From the cell containing the given text, extract its center point as [x, y] coordinate. 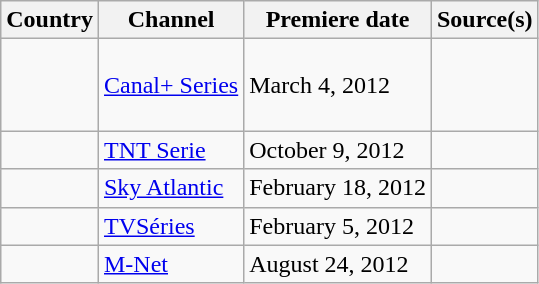
February 5, 2012 [338, 226]
Premiere date [338, 20]
TNT Serie [170, 150]
March 4, 2012 [338, 85]
February 18, 2012 [338, 188]
Canal+ Series [170, 85]
August 24, 2012 [338, 264]
M-Net [170, 264]
Country [50, 20]
Sky Atlantic [170, 188]
TVSéries [170, 226]
Channel [170, 20]
Source(s) [484, 20]
October 9, 2012 [338, 150]
